Return [x, y] of the center of cell containing provided text 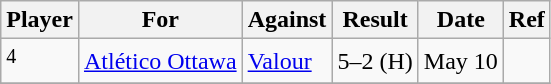
May 10 [460, 62]
For [160, 20]
Valour [287, 62]
Ref [526, 20]
Player [40, 20]
Result [375, 20]
Date [460, 20]
Atlético Ottawa [160, 62]
4 [40, 62]
Against [287, 20]
5–2 (H) [375, 62]
